From the cell containing the given text, extract its center point as (x, y) coordinate. 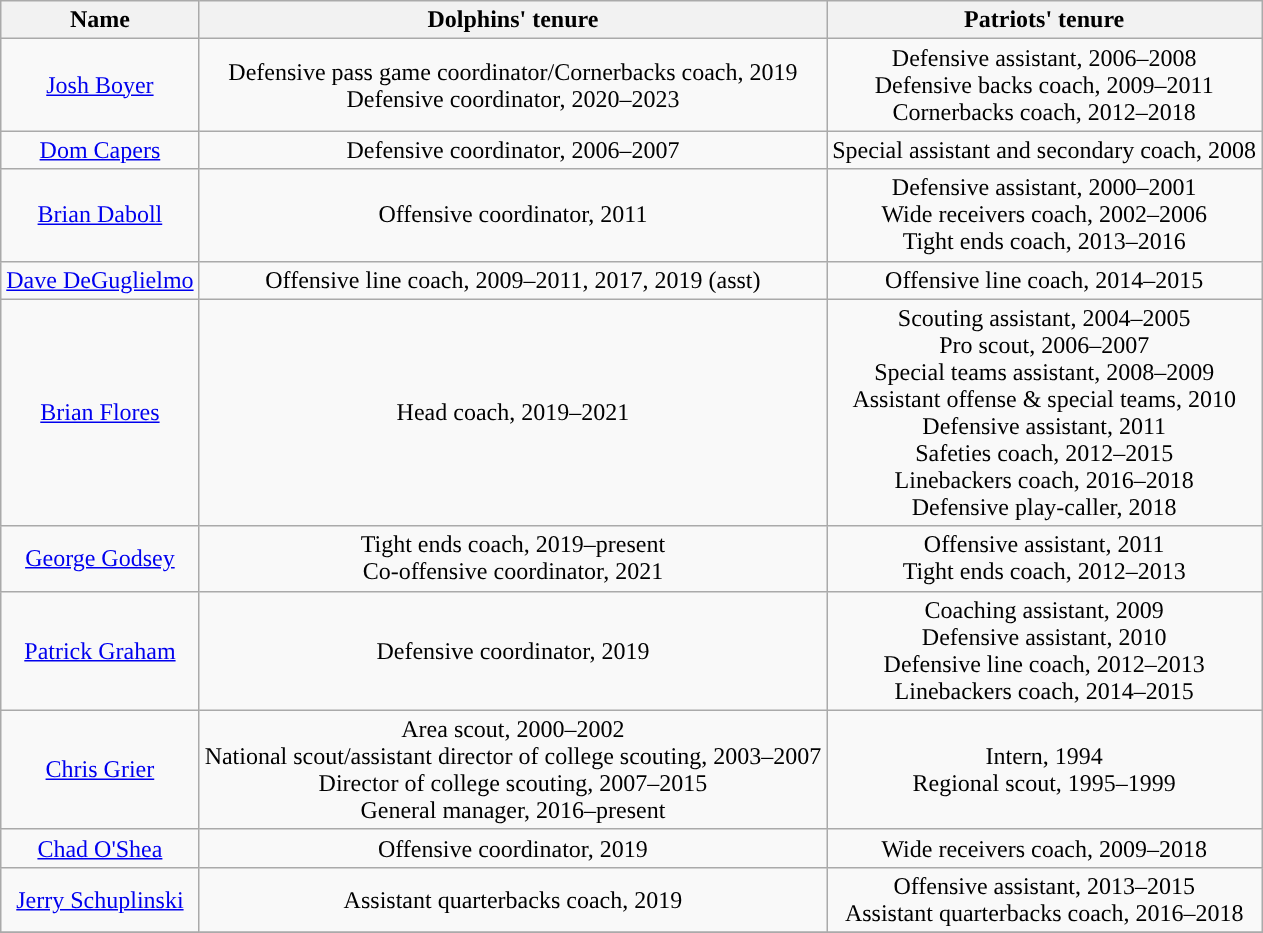
Head coach, 2019–2021 (513, 412)
Offensive coordinator, 2011 (513, 215)
Dolphins' tenure (513, 20)
Dave DeGuglielmo (100, 280)
Defensive pass game coordinator/Cornerbacks coach, 2019Defensive coordinator, 2020–2023 (513, 85)
Tight ends coach, 2019–presentCo-offensive coordinator, 2021 (513, 558)
Intern, 1994Regional scout, 1995–1999 (1044, 770)
Chris Grier (100, 770)
Name (100, 20)
Defensive assistant, 2006–2008Defensive backs coach, 2009–2011Cornerbacks coach, 2012–2018 (1044, 85)
Coaching assistant, 2009Defensive assistant, 2010Defensive line coach, 2012–2013Linebackers coach, 2014–2015 (1044, 650)
Brian Flores (100, 412)
Offensive assistant, 2013–2015Assistant quarterbacks coach, 2016–2018 (1044, 900)
George Godsey (100, 558)
Wide receivers coach, 2009–2018 (1044, 848)
Patriots' tenure (1044, 20)
Defensive assistant, 2000–2001Wide receivers coach, 2002–2006Tight ends coach, 2013–2016 (1044, 215)
Patrick Graham (100, 650)
Jerry Schuplinski (100, 900)
Offensive assistant, 2011Tight ends coach, 2012–2013 (1044, 558)
Offensive coordinator, 2019 (513, 848)
Assistant quarterbacks coach, 2019 (513, 900)
Chad O'Shea (100, 848)
Offensive line coach, 2009–2011, 2017, 2019 (asst) (513, 280)
Special assistant and secondary coach, 2008 (1044, 150)
Josh Boyer (100, 85)
Defensive coordinator, 2019 (513, 650)
Brian Daboll (100, 215)
Defensive coordinator, 2006–2007 (513, 150)
Offensive line coach, 2014–2015 (1044, 280)
Dom Capers (100, 150)
